Capture the cell that displays the provided text and extract its (x, y) central coordinate. 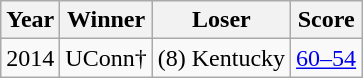
Winner (106, 20)
(8) Kentucky (221, 58)
UConn† (106, 58)
60–54 (326, 58)
Score (326, 20)
Loser (221, 20)
Year (30, 20)
2014 (30, 58)
